From the cell containing the given text, extract its center point as [x, y] coordinate. 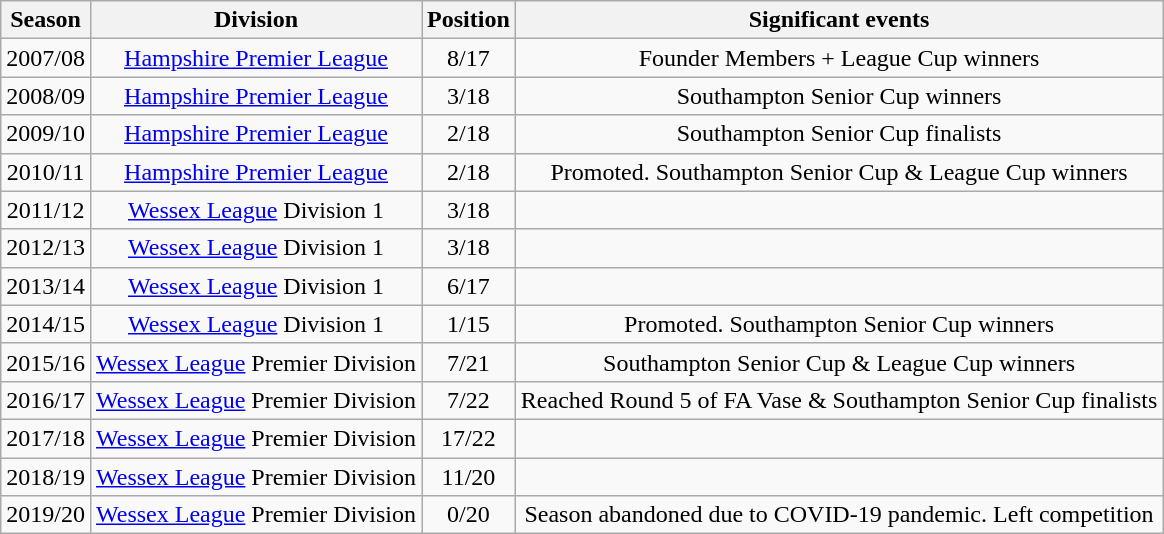
2011/12 [46, 210]
Promoted. Southampton Senior Cup winners [838, 324]
Significant events [838, 20]
Southampton Senior Cup finalists [838, 134]
0/20 [469, 515]
Division [256, 20]
2008/09 [46, 96]
2009/10 [46, 134]
1/15 [469, 324]
2019/20 [46, 515]
2017/18 [46, 438]
2014/15 [46, 324]
11/20 [469, 477]
Position [469, 20]
2010/11 [46, 172]
6/17 [469, 286]
8/17 [469, 58]
2018/19 [46, 477]
Season abandoned due to COVID-19 pandemic. Left competition [838, 515]
2007/08 [46, 58]
Southampton Senior Cup winners [838, 96]
Founder Members + League Cup winners [838, 58]
2013/14 [46, 286]
Promoted. Southampton Senior Cup & League Cup winners [838, 172]
2015/16 [46, 362]
Southampton Senior Cup & League Cup winners [838, 362]
Reached Round 5 of FA Vase & Southampton Senior Cup finalists [838, 400]
7/21 [469, 362]
Season [46, 20]
17/22 [469, 438]
2016/17 [46, 400]
7/22 [469, 400]
2012/13 [46, 248]
